Locate the cell with the specified text and output its [x, y] center coordinate. 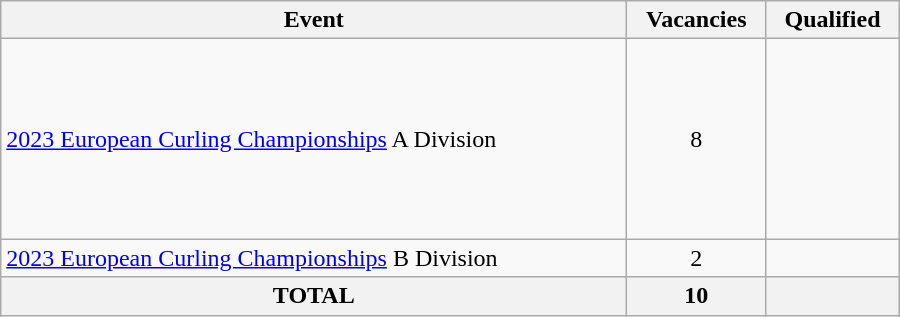
2023 European Curling Championships B Division [314, 258]
2 [696, 258]
Vacancies [696, 20]
2023 European Curling Championships A Division [314, 139]
TOTAL [314, 296]
Event [314, 20]
8 [696, 139]
10 [696, 296]
Qualified [832, 20]
